Determine the (x, y) coordinate at the center of the cell enclosing the given text.  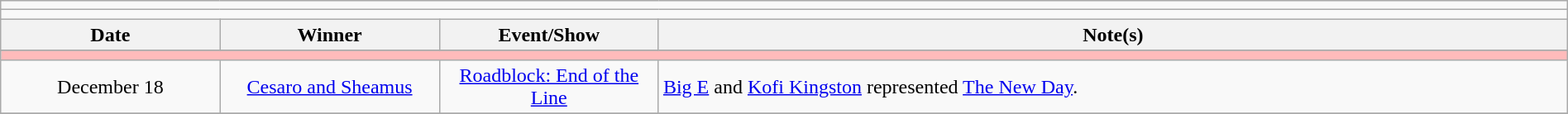
Roadblock: End of the Line (549, 86)
Date (111, 35)
Big E and Kofi Kingston represented The New Day. (1113, 86)
Winner (329, 35)
Cesaro and Sheamus (329, 86)
December 18 (111, 86)
Event/Show (549, 35)
Note(s) (1113, 35)
